Find where the given text appears and provide that cell's center as [x, y] coordinate. 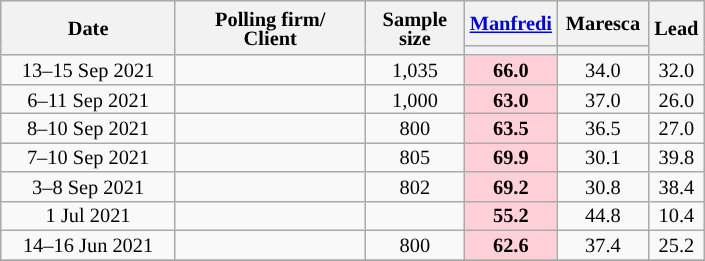
25.2 [676, 244]
30.1 [603, 156]
55.2 [511, 216]
63.5 [511, 128]
36.5 [603, 128]
37.4 [603, 244]
Lead [676, 28]
802 [415, 186]
69.9 [511, 156]
6–11 Sep 2021 [88, 98]
7–10 Sep 2021 [88, 156]
805 [415, 156]
26.0 [676, 98]
Maresca [603, 22]
14–16 Jun 2021 [88, 244]
1,000 [415, 98]
32.0 [676, 70]
8–10 Sep 2021 [88, 128]
63.0 [511, 98]
27.0 [676, 128]
Polling firm/Client [270, 28]
62.6 [511, 244]
44.8 [603, 216]
3–8 Sep 2021 [88, 186]
69.2 [511, 186]
1 Jul 2021 [88, 216]
Manfredi [511, 22]
Sample size [415, 28]
Date [88, 28]
13–15 Sep 2021 [88, 70]
1,035 [415, 70]
66.0 [511, 70]
30.8 [603, 186]
39.8 [676, 156]
37.0 [603, 98]
34.0 [603, 70]
38.4 [676, 186]
10.4 [676, 216]
